Output the [x, y] coordinate of the center of the cell containing the given text.  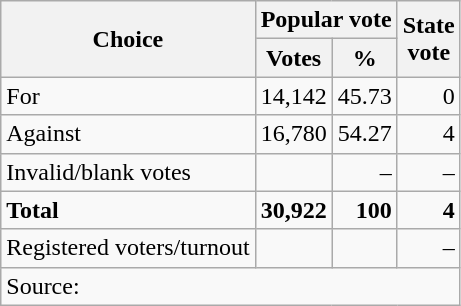
For [128, 96]
0 [428, 96]
Choice [128, 39]
Total [128, 210]
30,922 [294, 210]
Source: [231, 286]
Votes [294, 58]
100 [364, 210]
Statevote [428, 39]
45.73 [364, 96]
Popular vote [326, 20]
Registered voters/turnout [128, 248]
% [364, 58]
Invalid/blank votes [128, 172]
16,780 [294, 134]
54.27 [364, 134]
14,142 [294, 96]
Against [128, 134]
